Determine the [x, y] coordinate at the center of the cell enclosing the given text.  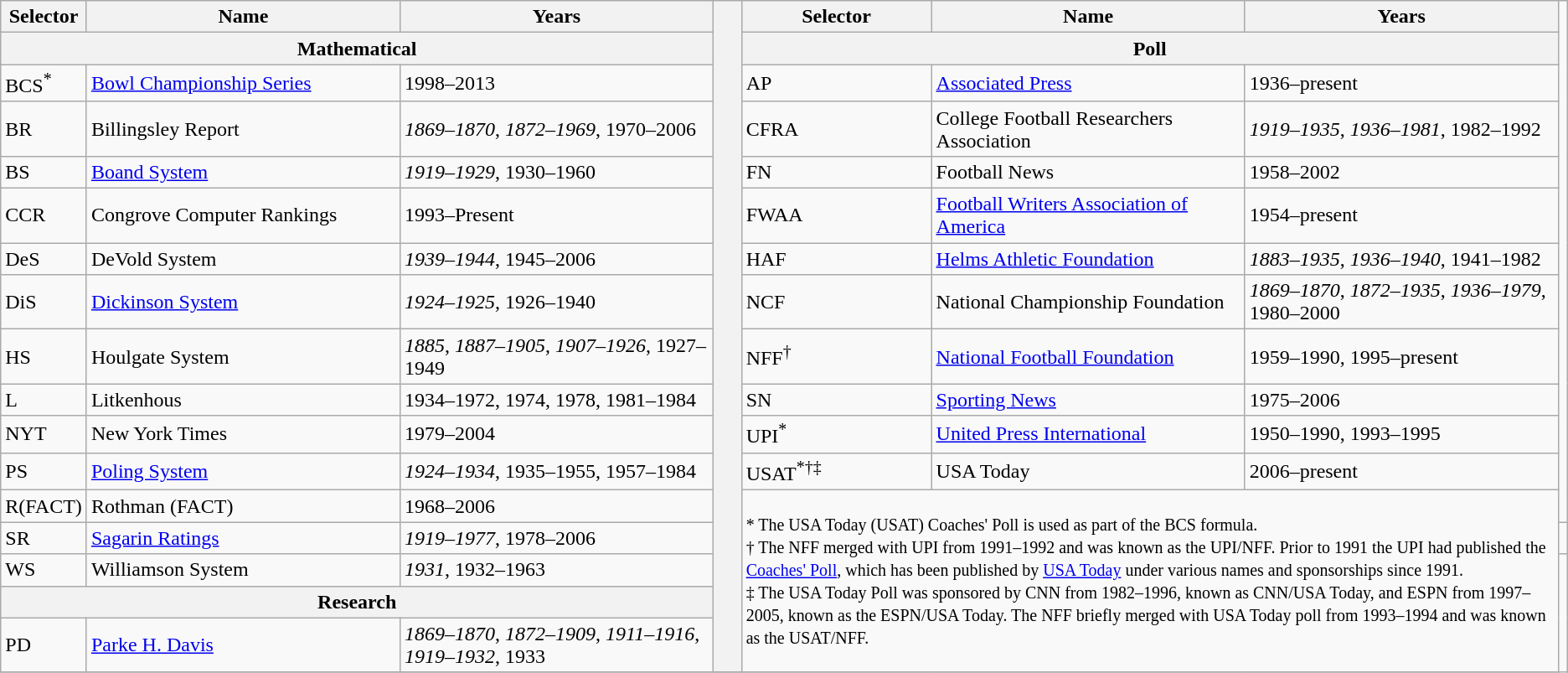
1924–1925, 1926–1940 [556, 302]
1919–1935, 1936–1981, 1982–1992 [1401, 129]
Rothman (FACT) [243, 506]
Sporting News [1088, 400]
HAF [836, 259]
NCF [836, 302]
USAT*†‡ [836, 471]
Williamson System [243, 570]
AP [836, 84]
Billingsley Report [243, 129]
WS [44, 570]
1883–1935, 1936–1940, 1941–1982 [1401, 259]
1979–2004 [556, 434]
United Press International [1088, 434]
1936–present [1401, 84]
1958–2002 [1401, 172]
Sagarin Ratings [243, 538]
Poling System [243, 471]
1998–2013 [556, 84]
1919–1929, 1930–1960 [556, 172]
1934–1972, 1974, 1978, 1981–1984 [556, 400]
1924–1934, 1935–1955, 1957–1984 [556, 471]
College Football Researchers Association [1088, 129]
L [44, 400]
Boand System [243, 172]
NYT [44, 434]
CCR [44, 216]
SN [836, 400]
CFRA [836, 129]
2006–present [1401, 471]
1975–2006 [1401, 400]
UPI* [836, 434]
1968–2006 [556, 506]
DeS [44, 259]
USA Today [1088, 471]
National Football Foundation [1088, 357]
BCS* [44, 84]
Football Writers Association of America [1088, 216]
Associated Press [1088, 84]
1959–1990, 1995–present [1401, 357]
Poll [1149, 49]
Bowl Championship Series [243, 84]
FN [836, 172]
DiS [44, 302]
DeVold System [243, 259]
Dickinson System [243, 302]
1919–1977, 1978–2006 [556, 538]
BR [44, 129]
1954–present [1401, 216]
Congrove Computer Rankings [243, 216]
1869–1870, 1872–1969, 1970–2006 [556, 129]
HS [44, 357]
Houlgate System [243, 357]
1950–1990, 1993–1995 [1401, 434]
Helms Athletic Foundation [1088, 259]
1939–1944, 1945–2006 [556, 259]
1993–Present [556, 216]
SR [44, 538]
1869–1870, 1872–1935, 1936–1979, 1980–2000 [1401, 302]
PS [44, 471]
Litkenhous [243, 400]
Parke H. Davis [243, 645]
R(FACT) [44, 506]
Research [357, 602]
PD [44, 645]
BS [44, 172]
1869–1870, 1872–1909, 1911–1916, 1919–1932, 1933 [556, 645]
New York Times [243, 434]
1931, 1932–1963 [556, 570]
Football News [1088, 172]
1885, 1887–1905, 1907–1926, 1927–1949 [556, 357]
Mathematical [357, 49]
National Championship Foundation [1088, 302]
FWAA [836, 216]
NFF† [836, 357]
